Output the (X, Y) coordinate of the center of the cell containing the given text.  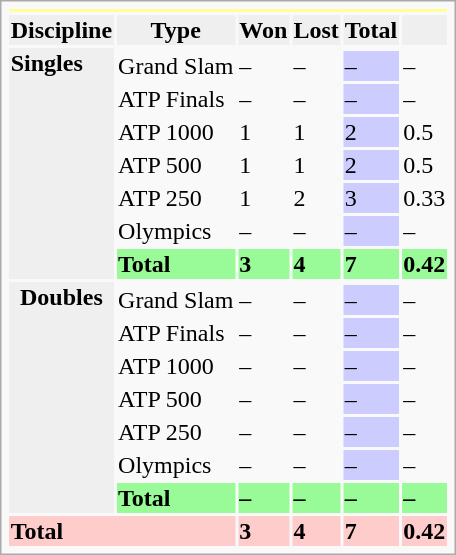
Doubles (61, 398)
Type (176, 30)
Lost (316, 30)
0.33 (424, 198)
Won (264, 30)
Discipline (61, 30)
Singles (61, 164)
